Return (x, y) of the center of cell containing provided text 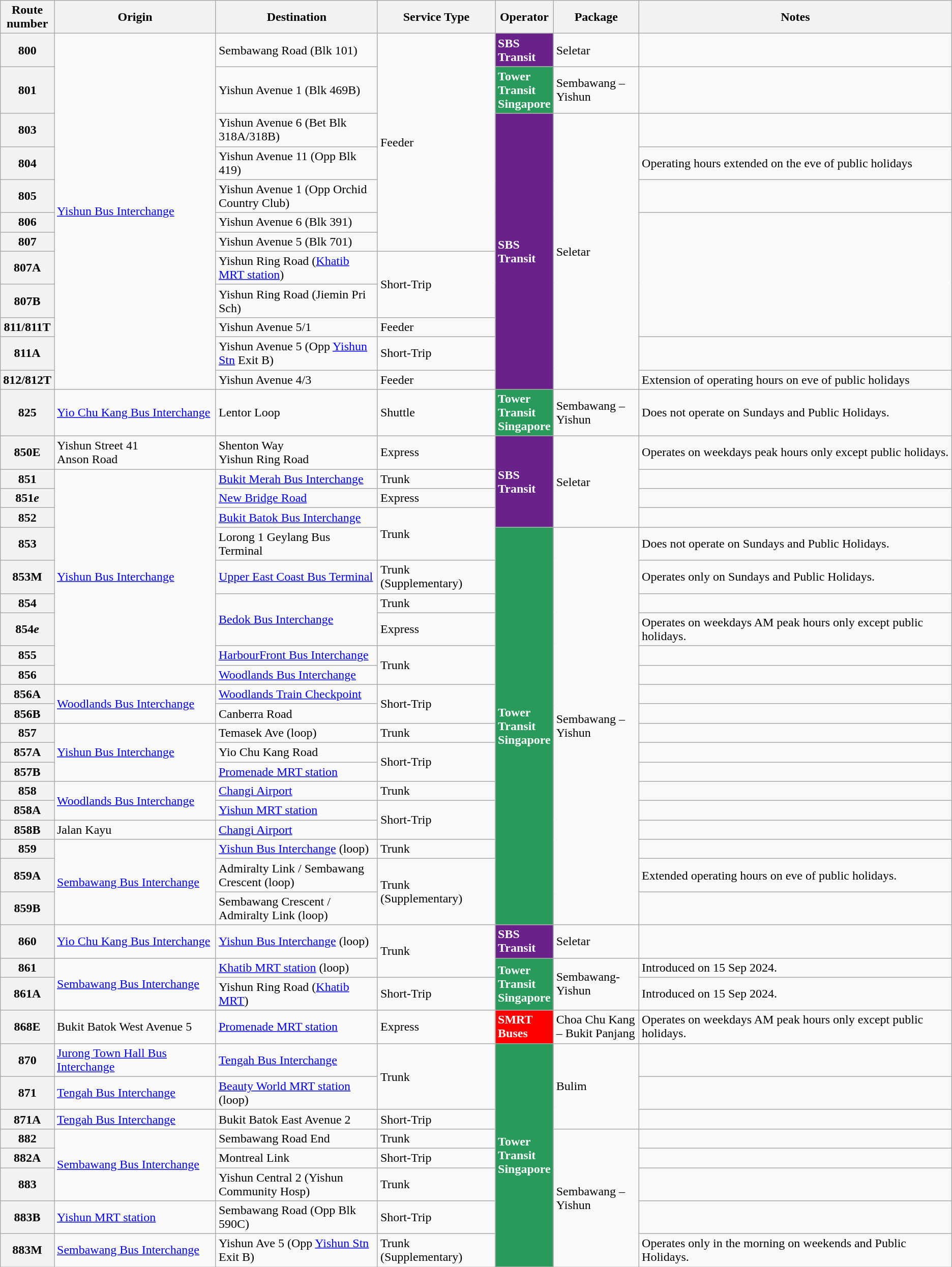
Yishun Ring Road (Khatib MRT) (296, 993)
Destination (296, 17)
Bedok Bus Interchange (296, 619)
Lorong 1 Geylang Bus Terminal (296, 544)
Bulim (596, 1086)
858A (27, 810)
Canberra Road (296, 713)
807 (27, 242)
Sembawang Road (Blk 101) (296, 50)
Shuttle (436, 413)
Bukit Batok West Avenue 5 (135, 1027)
Yishun Avenue 1 (Blk 469B) (296, 90)
Admiralty Link / Sembawang Crescent (loop) (296, 876)
Yishun Avenue 4/3 (296, 380)
855 (27, 655)
851e (27, 498)
Upper East Coast Bus Terminal (296, 577)
806 (27, 222)
856 (27, 675)
Yishun Central 2 (Yishun Community Hosp) (296, 1184)
Jurong Town Hall Bus Interchange (135, 1060)
870 (27, 1060)
Routenumber (27, 17)
Yishun Avenue 5 (Opp Yishun Stn Exit B) (296, 353)
Package (596, 17)
Yio Chu Kang Road (296, 752)
Beauty World MRT station (loop) (296, 1093)
SMRT Buses (525, 1027)
800 (27, 50)
Woodlands Train Checkpoint (296, 694)
859B (27, 908)
854e (27, 629)
811/811T (27, 327)
Shenton WayYishun Ring Road (296, 452)
860 (27, 942)
Yishun Avenue 6 (Blk 391) (296, 222)
856A (27, 694)
871 (27, 1093)
Yishun Avenue 11 (Opp Blk 419) (296, 163)
883B (27, 1217)
Jalan Kayu (135, 830)
850E (27, 452)
Service Type (436, 17)
Extension of operating hours on eve of public holidays (795, 380)
857A (27, 752)
Notes (795, 17)
825 (27, 413)
859 (27, 849)
Operates only in the morning on weekends and Public Holidays. (795, 1251)
Choa Chu Kang – Bukit Panjang (596, 1027)
HarbourFront Bus Interchange (296, 655)
859A (27, 876)
856B (27, 713)
Origin (135, 17)
New Bridge Road (296, 498)
Bukit Batok East Avenue 2 (296, 1119)
Yishun Ring Road (Jiemin Pri Sch) (296, 301)
Operating hours extended on the eve of public holidays (795, 163)
Extended operating hours on eve of public holidays. (795, 876)
Yishun Avenue 6 (Bet Blk 318A/318B) (296, 130)
882 (27, 1138)
Operates only on Sundays and Public Holidays. (795, 577)
Yishun Avenue 5/1 (296, 327)
801 (27, 90)
Sembawang Road (Opp Blk 590C) (296, 1217)
Yishun Avenue 1 (Opp Orchid Country Club) (296, 196)
812/812T (27, 380)
Sembawang Road End (296, 1138)
868E (27, 1027)
854 (27, 603)
807A (27, 267)
861 (27, 968)
Yishun Ring Road (Khatib MRT station) (296, 267)
803 (27, 130)
861A (27, 993)
852 (27, 518)
851 (27, 479)
853 (27, 544)
805 (27, 196)
857B (27, 771)
858 (27, 791)
Montreal Link (296, 1158)
857 (27, 733)
871A (27, 1119)
Yishun Ave 5 (Opp Yishun Stn Exit B) (296, 1251)
883M (27, 1251)
Khatib MRT station (loop) (296, 968)
Lentor Loop (296, 413)
Operator (525, 17)
882A (27, 1158)
804 (27, 163)
853M (27, 577)
Sembawang-Yishun (596, 984)
Bukit Batok Bus Interchange (296, 518)
883 (27, 1184)
807B (27, 301)
Operates on weekdays peak hours only except public holidays. (795, 452)
Yishun Street 41Anson Road (135, 452)
811A (27, 353)
Sembawang Crescent / Admiralty Link (loop) (296, 908)
Yishun Avenue 5 (Blk 701) (296, 242)
Bukit Merah Bus Interchange (296, 479)
858B (27, 830)
Temasek Ave (loop) (296, 733)
